Locate the cell with the specified text and output its (X, Y) center coordinate. 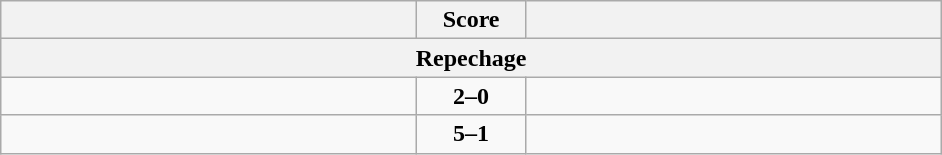
Repechage (472, 58)
Score (472, 20)
5–1 (472, 134)
2–0 (472, 96)
